Return the (x, y) coordinate for the center point of the cell that contains the specified text.  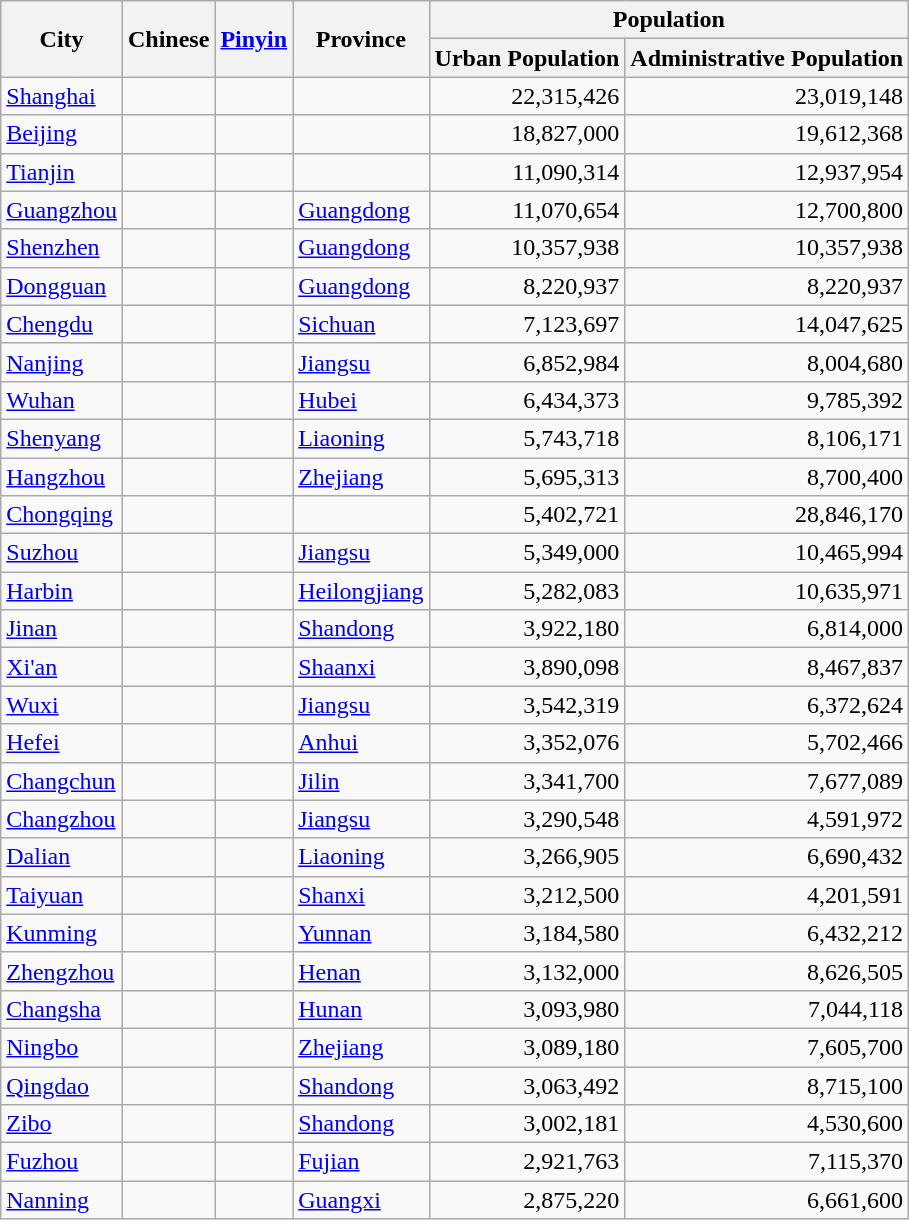
3,352,076 (527, 743)
14,047,625 (767, 324)
Changchun (62, 781)
6,432,212 (767, 933)
3,890,098 (527, 667)
12,700,800 (767, 210)
3,266,905 (527, 857)
10,465,994 (767, 553)
Nanning (62, 1200)
Wuhan (62, 400)
5,743,718 (527, 438)
8,004,680 (767, 362)
Wuxi (62, 705)
Fujian (361, 1162)
22,315,426 (527, 96)
Shanxi (361, 895)
6,661,600 (767, 1200)
4,530,600 (767, 1124)
3,063,492 (527, 1085)
4,591,972 (767, 819)
3,922,180 (527, 629)
Taiyuan (62, 895)
5,402,721 (527, 515)
Zhengzhou (62, 971)
11,070,654 (527, 210)
Jilin (361, 781)
4,201,591 (767, 895)
Urban Population (527, 58)
Hangzhou (62, 477)
Guangxi (361, 1200)
28,846,170 (767, 515)
Pinyin (254, 39)
2,875,220 (527, 1200)
8,626,505 (767, 971)
8,700,400 (767, 477)
Kunming (62, 933)
7,044,118 (767, 1009)
Hefei (62, 743)
12,937,954 (767, 172)
Tianjin (62, 172)
7,605,700 (767, 1047)
8,467,837 (767, 667)
Shenzhen (62, 248)
Jinan (62, 629)
6,690,432 (767, 857)
3,542,319 (527, 705)
3,132,000 (527, 971)
7,677,089 (767, 781)
Nanjing (62, 362)
Chongqing (62, 515)
Dongguan (62, 286)
Fuzhou (62, 1162)
Henan (361, 971)
3,002,181 (527, 1124)
6,372,624 (767, 705)
City (62, 39)
3,093,980 (527, 1009)
Chengdu (62, 324)
Heilongjiang (361, 591)
Yunnan (361, 933)
Zibo (62, 1124)
6,852,984 (527, 362)
3,089,180 (527, 1047)
Xi'an (62, 667)
11,090,314 (527, 172)
Suzhou (62, 553)
Province (361, 39)
2,921,763 (527, 1162)
19,612,368 (767, 134)
Population (669, 20)
5,702,466 (767, 743)
Chinese (168, 39)
Qingdao (62, 1085)
3,341,700 (527, 781)
18,827,000 (527, 134)
8,106,171 (767, 438)
5,282,083 (527, 591)
3,290,548 (527, 819)
Beijing (62, 134)
Shanghai (62, 96)
10,635,971 (767, 591)
Hunan (361, 1009)
6,434,373 (527, 400)
Ningbo (62, 1047)
Guangzhou (62, 210)
Administrative Population (767, 58)
Shaanxi (361, 667)
23,019,148 (767, 96)
6,814,000 (767, 629)
Harbin (62, 591)
Dalian (62, 857)
3,212,500 (527, 895)
Hubei (361, 400)
Changzhou (62, 819)
7,123,697 (527, 324)
Changsha (62, 1009)
Shenyang (62, 438)
5,349,000 (527, 553)
Anhui (361, 743)
3,184,580 (527, 933)
9,785,392 (767, 400)
7,115,370 (767, 1162)
5,695,313 (527, 477)
8,715,100 (767, 1085)
Sichuan (361, 324)
